Capture the cell that displays the provided text and extract its (X, Y) central coordinate. 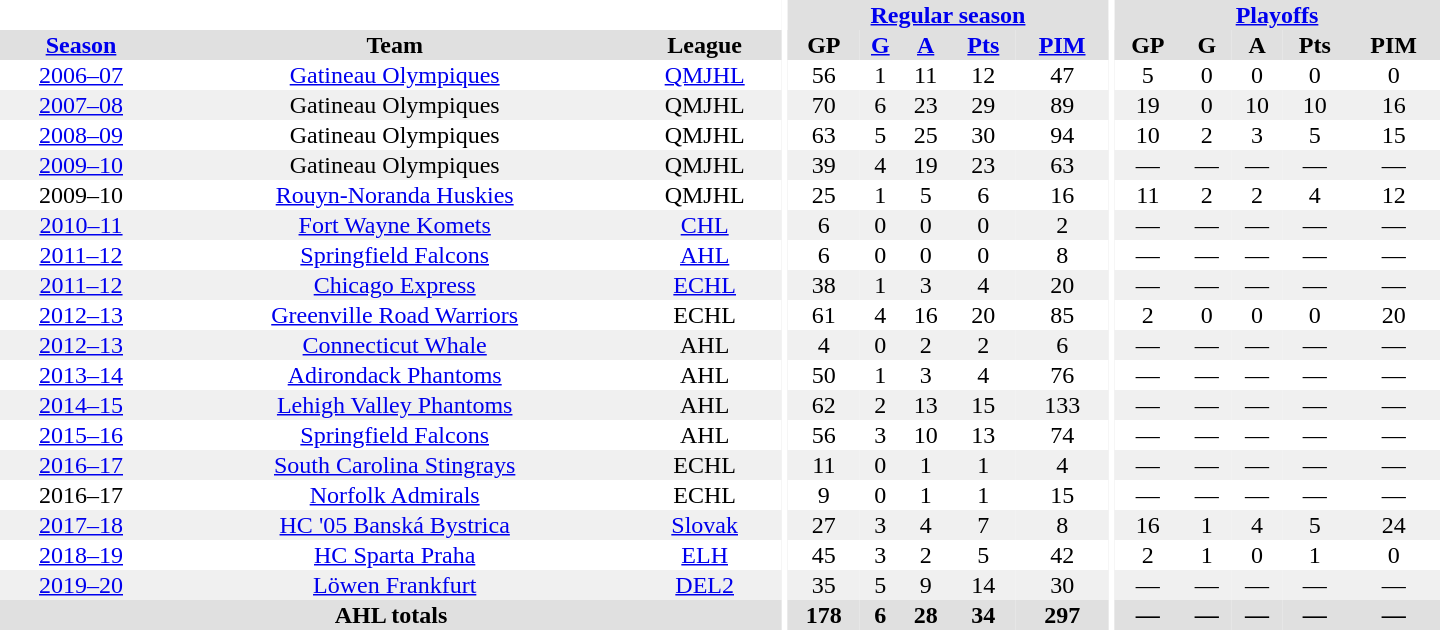
62 (824, 405)
DEL2 (704, 585)
Fort Wayne Komets (394, 225)
2010–11 (81, 225)
14 (984, 585)
AHL totals (391, 615)
HC Sparta Praha (394, 555)
Regular season (948, 15)
Playoffs (1277, 15)
Greenville Road Warriors (394, 315)
Norfolk Admirals (394, 495)
89 (1062, 105)
Löwen Frankfurt (394, 585)
29 (984, 105)
Chicago Express (394, 285)
Connecticut Whale (394, 345)
133 (1062, 405)
178 (824, 615)
94 (1062, 135)
74 (1062, 435)
7 (984, 525)
2006–07 (81, 75)
2013–14 (81, 375)
2007–08 (81, 105)
Team (394, 45)
34 (984, 615)
297 (1062, 615)
League (704, 45)
2008–09 (81, 135)
39 (824, 165)
70 (824, 105)
Season (81, 45)
47 (1062, 75)
42 (1062, 555)
Rouyn-Noranda Huskies (394, 195)
76 (1062, 375)
2014–15 (81, 405)
South Carolina Stingrays (394, 465)
ELH (704, 555)
28 (926, 615)
50 (824, 375)
Adirondack Phantoms (394, 375)
61 (824, 315)
Slovak (704, 525)
38 (824, 285)
24 (1394, 525)
2018–19 (81, 555)
2015–16 (81, 435)
45 (824, 555)
HC '05 Banská Bystrica (394, 525)
CHL (704, 225)
27 (824, 525)
2017–18 (81, 525)
35 (824, 585)
85 (1062, 315)
2019–20 (81, 585)
Lehigh Valley Phantoms (394, 405)
